Scan for the cell matching the given text and deliver its [X, Y] coordinate at center. 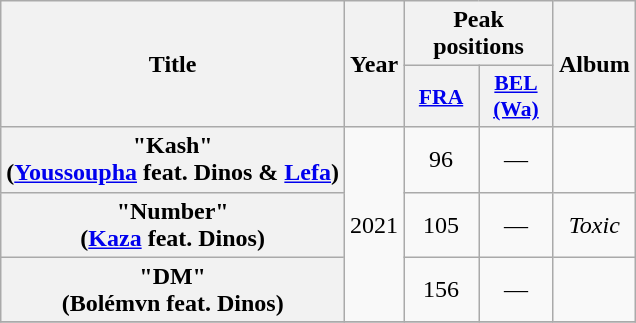
96 [442, 160]
"DM"(Bolémvn feat. Dinos) [173, 290]
Album [594, 64]
Year [374, 64]
BEL (Wa) [516, 96]
Peak positions [479, 34]
Title [173, 64]
105 [442, 224]
2021 [374, 224]
"Number"(Kaza feat. Dinos) [173, 224]
FRA [442, 96]
Toxic [594, 224]
156 [442, 290]
"Kash"(Youssoupha feat. Dinos & Lefa) [173, 160]
